Scan for the cell matching the given text and deliver its (x, y) coordinate at center. 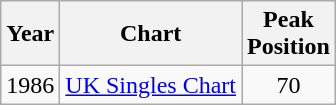
70 (289, 85)
1986 (30, 85)
Chart (151, 34)
Year (30, 34)
UK Singles Chart (151, 85)
PeakPosition (289, 34)
